Return the [X, Y] coordinate for the center point of the cell that contains the specified text.  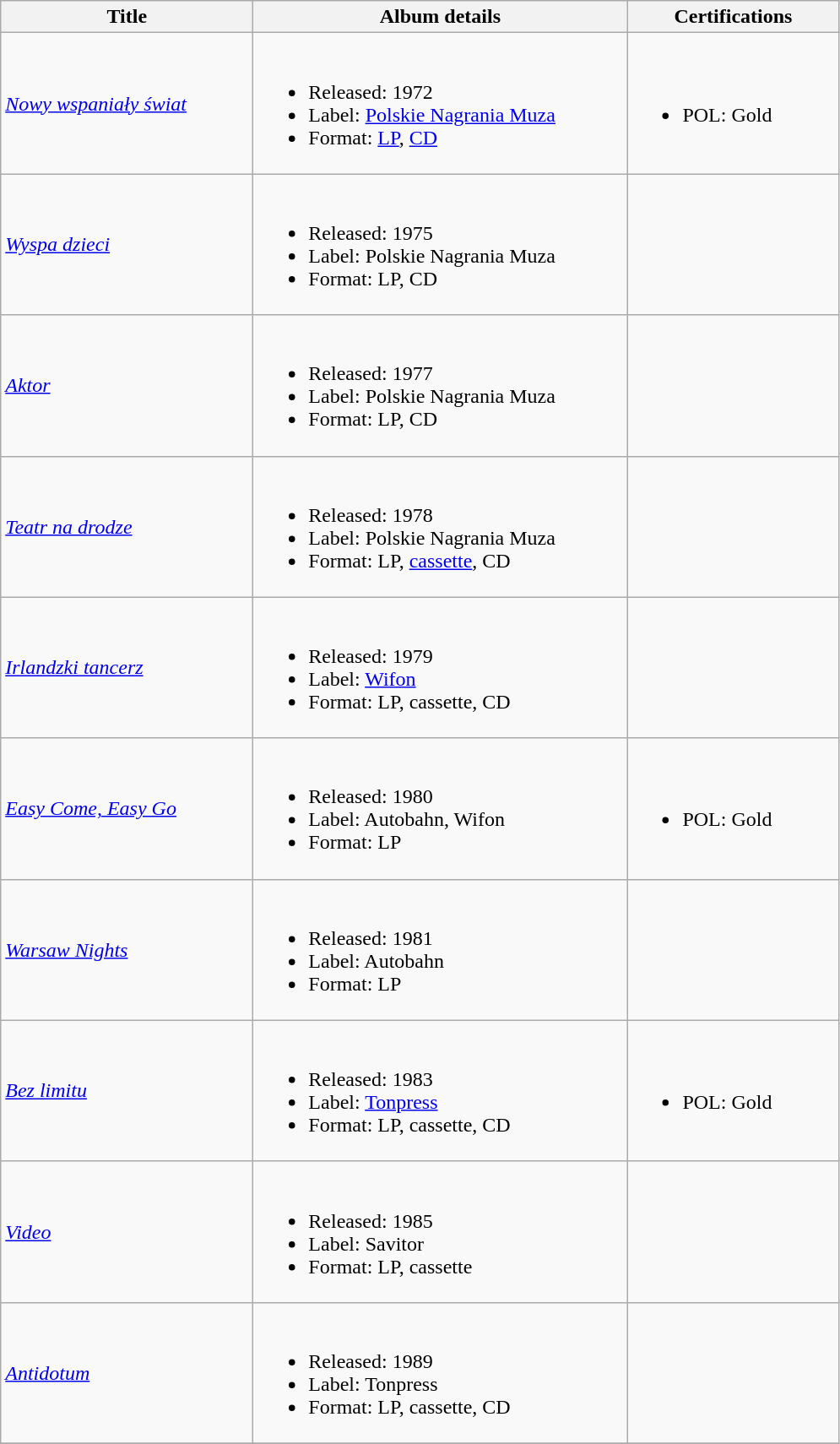
Released: 1977Label: Polskie Nagrania MuzaFormat: LP, CD [441, 385]
Teatr na drodze [127, 527]
Album details [441, 17]
Certifications [733, 17]
Antidotum [127, 1373]
Irlandzki tancerz [127, 667]
Bez limitu [127, 1091]
Released: 1980Label: Autobahn, WifonFormat: LP [441, 809]
Released: 1972Label: Polskie Nagrania MuzaFormat: LP, CD [441, 103]
Released: 1981Label: AutobahnFormat: LP [441, 949]
Released: 1989Label: TonpressFormat: LP, cassette, CD [441, 1373]
Aktor [127, 385]
Video [127, 1231]
Released: 1979Label: WifonFormat: LP, cassette, CD [441, 667]
Easy Come, Easy Go [127, 809]
Title [127, 17]
Released: 1985Label: SavitorFormat: LP, cassette [441, 1231]
Warsaw Nights [127, 949]
Released: 1983Label: TonpressFormat: LP, cassette, CD [441, 1091]
Released: 1975Label: Polskie Nagrania MuzaFormat: LP, CD [441, 245]
Nowy wspaniały świat [127, 103]
Released: 1978Label: Polskie Nagrania MuzaFormat: LP, cassette, CD [441, 527]
Wyspa dzieci [127, 245]
